Detect which cell encompasses the target text, then output its [X, Y] center coordinate. 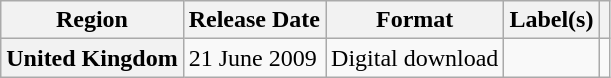
Format [415, 20]
Digital download [415, 58]
Label(s) [552, 20]
21 June 2009 [254, 58]
United Kingdom [92, 58]
Region [92, 20]
Release Date [254, 20]
